For the text-containing cell, return its midpoint in (X, Y) coordinate format. 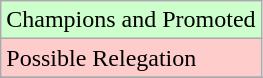
Champions and Promoted (131, 20)
Possible Relegation (131, 58)
